Return the [x, y] coordinate for the center point of the cell that contains the specified text.  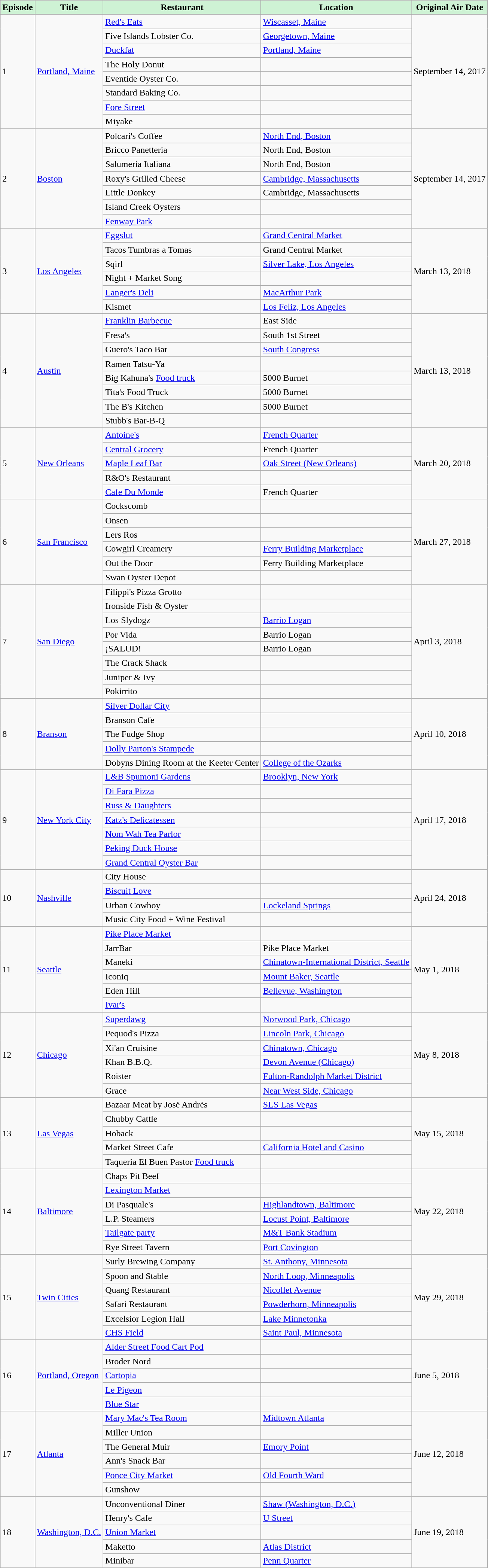
Eventide Oyster Co. [182, 79]
Brooklyn, New York [336, 777]
Henry's Cafe [182, 1518]
Peking Duck House [182, 848]
Gunshow [182, 1489]
Norwood Park, Chicago [336, 1019]
11 [18, 969]
12 [18, 1055]
St. Anthony, Minnesota [336, 1261]
Quang Restaurant [182, 1290]
JarrBar [182, 948]
17 [18, 1454]
Branson [69, 734]
Lincoln Park, Chicago [336, 1033]
Central Grocery [182, 449]
Cowgirl Creamery [182, 549]
6 [18, 542]
Atlanta [69, 1454]
Boston [69, 178]
Island Creek Oysters [182, 207]
Por Vida [182, 635]
The Holy Donut [182, 64]
Langer's Deli [182, 292]
Chinatown, Chicago [336, 1048]
The General Muir [182, 1447]
June 19, 2018 [450, 1532]
Rye Street Tavern [182, 1247]
March 27, 2018 [450, 542]
Twin Cities [69, 1297]
Out the Door [182, 563]
15 [18, 1297]
Juniper & Ivy [182, 677]
Devon Avenue (Chicago) [336, 1062]
Locust Point, Baltimore [336, 1219]
California Hotel and Casino [336, 1148]
Standard Baking Co. [182, 93]
April 3, 2018 [450, 641]
Miller Union [182, 1432]
Iconiq [182, 976]
Fore Street [182, 107]
March 20, 2018 [450, 464]
Penn Quarter [336, 1561]
Roister [182, 1076]
Di Pasquale's [182, 1204]
Big Kahuna's Food truck [182, 378]
Near West Side, Chicago [336, 1091]
Hoback [182, 1133]
Superdawg [182, 1019]
April 24, 2018 [450, 898]
East Side [336, 321]
Mount Baker, Seattle [336, 976]
MacArthur Park [336, 292]
M&T Bank Stadium [336, 1233]
Nashville [69, 898]
Branson Cafe [182, 720]
May 8, 2018 [450, 1055]
Union Market [182, 1532]
Restaurant [182, 7]
Red's Eats [182, 22]
Pequod's Pizza [182, 1033]
Onsen [182, 520]
City House [182, 877]
Excelsior Legion Hall [182, 1318]
Surly Brewing Company [182, 1261]
Cockscomb [182, 506]
The Crack Shack [182, 663]
June 5, 2018 [450, 1376]
Duckfat [182, 50]
Ramen Tatsu-Ya [182, 364]
Xi'an Cruisine [182, 1048]
Seattle [69, 969]
Eden Hill [182, 991]
Ann's Snack Bar [182, 1461]
Lers Ros [182, 535]
Biscuit Love [182, 891]
Dolly Parton's Stampede [182, 748]
1 [18, 72]
R&O's Restaurant [182, 478]
Cafe Du Monde [182, 492]
Chinatown-International District, Seattle [336, 962]
Original Air Date [450, 7]
Music City Food + Wine Festival [182, 920]
Chaps Pit Beef [182, 1176]
Chicago [69, 1055]
New Orleans [69, 464]
Oak Street (New Orleans) [336, 464]
Las Vegas [69, 1133]
Silver Lake, Los Angeles [336, 264]
Miyake [182, 121]
Five Islands Lobster Co. [182, 36]
June 12, 2018 [450, 1454]
Los Slydogz [182, 620]
Mary Mac's Tea Room [182, 1418]
Ponce City Market [182, 1475]
New York City [69, 820]
Grace [182, 1091]
Franklin Barbecue [182, 321]
4 [18, 371]
18 [18, 1532]
14 [18, 1212]
Market Street Cafe [182, 1148]
8 [18, 734]
Safari Restaurant [182, 1304]
Roxy's Grilled Cheese [182, 179]
Le Pigeon [182, 1390]
Los Angeles [69, 271]
Portland, Oregon [69, 1376]
Tailgate party [182, 1233]
Ironside Fish & Oyster [182, 606]
San Diego [69, 641]
North Loop, Minneapolis [336, 1276]
South 1st Street [336, 335]
Atlas District [336, 1547]
Los Feliz, Los Angeles [336, 307]
Powderhorn, Minneapolis [336, 1304]
Sqirl [182, 264]
Urban Cowboy [182, 905]
Shaw (Washington, D.C.) [336, 1504]
Cartopia [182, 1376]
Blue Star [182, 1404]
Saint Paul, Minnesota [336, 1333]
The B's Kitchen [182, 406]
2 [18, 178]
Kismet [182, 307]
¡SALUD! [182, 649]
Lexington Market [182, 1190]
Khan B.B.Q. [182, 1062]
L.P. Steamers [182, 1219]
Katz's Delicatessen [182, 820]
Minibar [182, 1561]
Nom Wah Tea Parlor [182, 834]
Georgetown, Maine [336, 36]
10 [18, 898]
South Congress [336, 349]
Bricco Panetteria [182, 150]
L&B Spumoni Gardens [182, 777]
5 [18, 464]
Highlandtown, Baltimore [336, 1204]
Ivar's [182, 1005]
The Fudge Shop [182, 734]
Broder Nord [182, 1361]
Austin [69, 371]
Silver Dollar City [182, 706]
Tacos Tumbras a Tomas [182, 250]
Little Donkey [182, 193]
Grand Central Oyster Bar [182, 862]
13 [18, 1133]
Emory Point [336, 1447]
May 22, 2018 [450, 1212]
Midtown Atlanta [336, 1418]
Fresa's [182, 335]
Salumeria Italiana [182, 164]
Bazaar Meat by Josė Andrės [182, 1105]
Nicollet Avenue [336, 1290]
Pokirrito [182, 692]
Lockeland Springs [336, 905]
May 15, 2018 [450, 1133]
Swan Oyster Depot [182, 577]
Chubby Cattle [182, 1119]
9 [18, 820]
Alder Street Food Cart Pod [182, 1347]
Russ & Daughters [182, 805]
Eggslut [182, 235]
CHS Field [182, 1333]
Fenway Park [182, 221]
SLS Las Vegas [336, 1105]
3 [18, 271]
Bellevue, Washington [336, 991]
Unconventional Diner [182, 1504]
April 10, 2018 [450, 734]
Location [336, 7]
Guero's Taco Bar [182, 349]
Baltimore [69, 1212]
Di Fara Pizza [182, 791]
May 29, 2018 [450, 1297]
Polcari's Coffee [182, 136]
Tita's Food Truck [182, 392]
Port Covington [336, 1247]
7 [18, 641]
San Francisco [69, 542]
Antoine's [182, 435]
Title [69, 7]
Maple Leaf Bar [182, 464]
Fulton-Randolph Market District [336, 1076]
Wiscasset, Maine [336, 22]
Maketto [182, 1547]
Dobyns Dining Room at the Keeter Center [182, 763]
Maneki [182, 962]
16 [18, 1376]
April 17, 2018 [450, 820]
Night + Market Song [182, 278]
Lake Minnetonka [336, 1318]
Filippi's Pizza Grotto [182, 592]
Old Fourth Ward [336, 1475]
May 1, 2018 [450, 969]
College of the Ozarks [336, 763]
Episode [18, 7]
Taqueria El Buen Pastor Food truck [182, 1162]
U Street [336, 1518]
Washington, D.C. [69, 1532]
Spoon and Stable [182, 1276]
Stubb's Bar-B-Q [182, 421]
